Return the [X, Y] coordinate for the center point of the cell that contains the specified text.  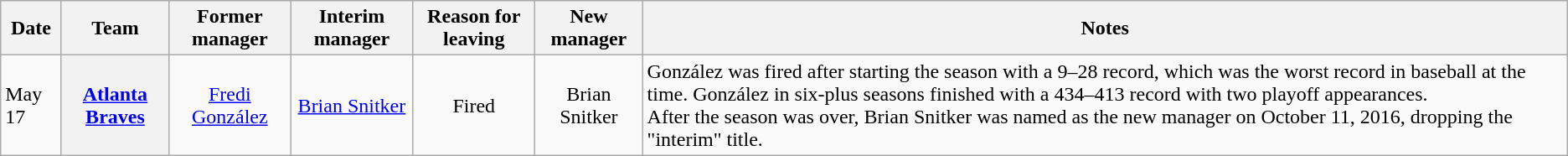
Fredi González [230, 106]
Former manager [230, 29]
May 17 [32, 106]
Team [115, 29]
Date [32, 29]
Atlanta Braves [115, 106]
New manager [589, 29]
Fired [474, 106]
Reason for leaving [474, 29]
Notes [1105, 29]
Interim manager [352, 29]
